Determine the [x, y] coordinate at the center of the cell enclosing the given text.  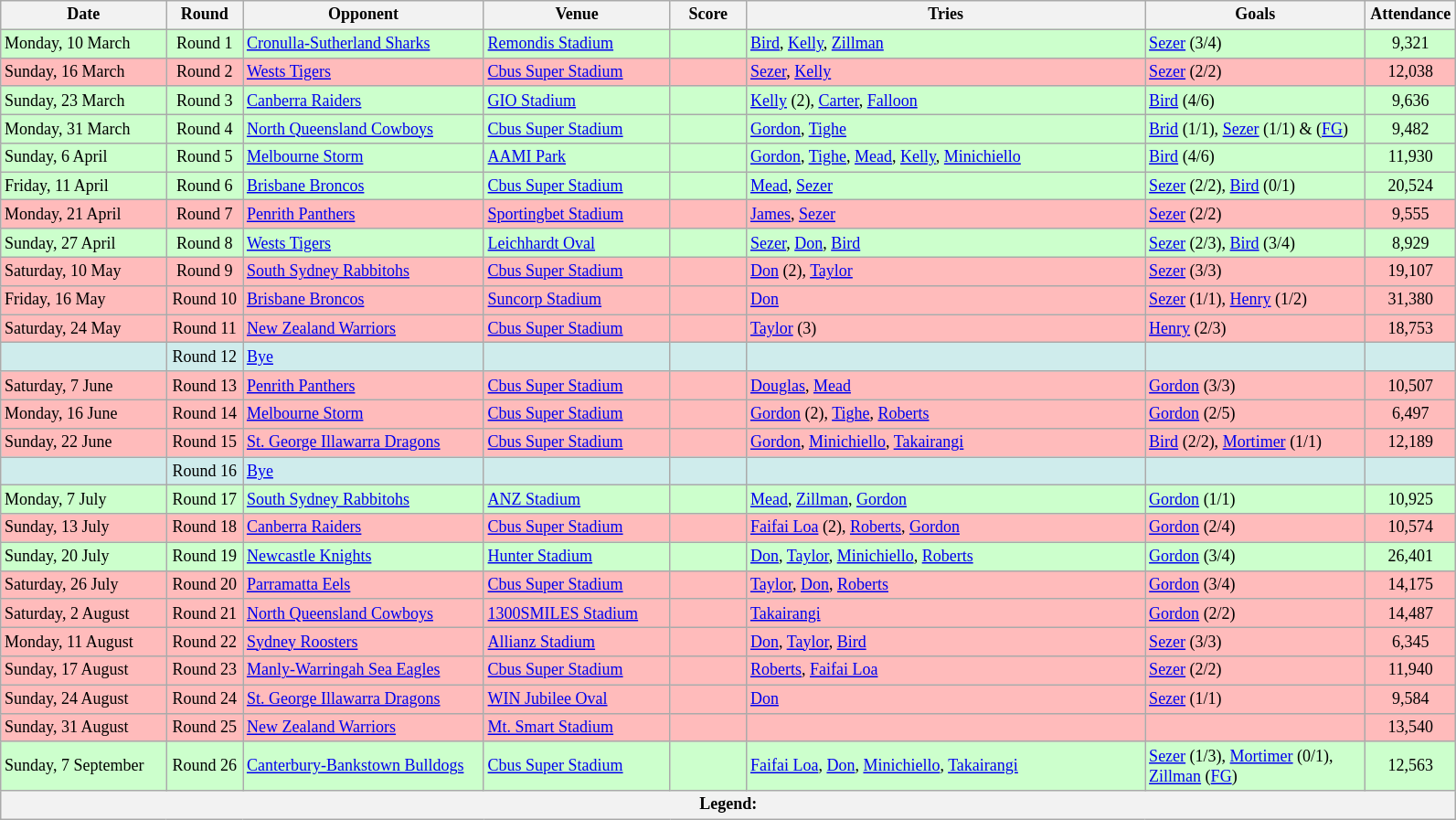
Sunday, 27 April [84, 243]
Round 9 [205, 271]
Hunter Stadium [577, 556]
Gordon, Tighe, Mead, Kelly, Minichiello [946, 157]
Round 18 [205, 528]
10,925 [1411, 499]
Remondis Stadium [577, 44]
Round 6 [205, 186]
Round 19 [205, 556]
Monday, 16 June [84, 413]
Leichhardt Oval [577, 243]
14,175 [1411, 585]
Allianz Stadium [577, 642]
18,753 [1411, 329]
Bird (2/2), Mortimer (1/1) [1256, 442]
Sunday, 13 July [84, 528]
GIO Stadium [577, 101]
Round 21 [205, 612]
9,584 [1411, 698]
AAMI Park [577, 157]
Sunday, 20 July [84, 556]
Legend: [728, 804]
Monday, 21 April [84, 214]
Gordon (2/5) [1256, 413]
Gordon (2), Tighe, Roberts [946, 413]
Sunday, 24 August [84, 698]
Sezer (1/3), Mortimer (0/1), Zillman (FG) [1256, 766]
Round 11 [205, 329]
Mead, Zillman, Gordon [946, 499]
Round 5 [205, 157]
Saturday, 24 May [84, 329]
12,038 [1411, 71]
Saturday, 7 June [84, 386]
Sunday, 23 March [84, 101]
Canterbury-Bankstown Bulldogs [364, 766]
ANZ Stadium [577, 499]
14,487 [1411, 612]
6,345 [1411, 642]
Round 2 [205, 71]
Tries [946, 15]
6,497 [1411, 413]
James, Sezer [946, 214]
Manly-Warringah Sea Eagles [364, 671]
Monday, 31 March [84, 128]
Sunday, 17 August [84, 671]
Venue [577, 15]
Round 16 [205, 472]
10,574 [1411, 528]
Taylor, Don, Roberts [946, 585]
Round 1 [205, 44]
Gordon (2/2) [1256, 612]
Gordon (3/3) [1256, 386]
Sunday, 22 June [84, 442]
Don (2), Taylor [946, 271]
9,636 [1411, 101]
Taylor (3) [946, 329]
9,321 [1411, 44]
WIN Jubilee Oval [577, 698]
Round 13 [205, 386]
Round 4 [205, 128]
Mead, Sezer [946, 186]
Goals [1256, 15]
Round 26 [205, 766]
Sportingbet Stadium [577, 214]
Round 3 [205, 101]
Sezer (3/4) [1256, 44]
Brid (1/1), Sezer (1/1) & (FG) [1256, 128]
12,189 [1411, 442]
Newcastle Knights [364, 556]
Round [205, 15]
Gordon, Minichiello, Takairangi [946, 442]
Round 8 [205, 243]
Suncorp Stadium [577, 300]
Mt. Smart Stadium [577, 728]
Kelly (2), Carter, Falloon [946, 101]
Monday, 7 July [84, 499]
Saturday, 10 May [84, 271]
Sezer, Don, Bird [946, 243]
Attendance [1411, 15]
31,380 [1411, 300]
Douglas, Mead [946, 386]
Round 24 [205, 698]
Sezer (2/2), Bird (0/1) [1256, 186]
9,482 [1411, 128]
Parramatta Eels [364, 585]
Round 7 [205, 214]
Roberts, Faifai Loa [946, 671]
26,401 [1411, 556]
1300SMILES Stadium [577, 612]
13,540 [1411, 728]
Sunday, 31 August [84, 728]
Gordon (1/1) [1256, 499]
Round 14 [205, 413]
12,563 [1411, 766]
Round 25 [205, 728]
Sezer, Kelly [946, 71]
Monday, 11 August [84, 642]
Don, Taylor, Minichiello, Roberts [946, 556]
Saturday, 26 July [84, 585]
Sezer (1/1) [1256, 698]
Sezer (1/1), Henry (1/2) [1256, 300]
19,107 [1411, 271]
Opponent [364, 15]
Sunday, 7 September [84, 766]
Faifai Loa (2), Roberts, Gordon [946, 528]
Gordon (2/4) [1256, 528]
Friday, 11 April [84, 186]
Bird, Kelly, Zillman [946, 44]
8,929 [1411, 243]
Henry (2/3) [1256, 329]
Sunday, 6 April [84, 157]
Friday, 16 May [84, 300]
Faifai Loa, Don, Minichiello, Takairangi [946, 766]
Round 12 [205, 357]
Round 15 [205, 442]
Round 10 [205, 300]
11,940 [1411, 671]
9,555 [1411, 214]
Monday, 10 March [84, 44]
Sydney Roosters [364, 642]
Score [708, 15]
Gordon, Tighe [946, 128]
Cronulla-Sutherland Sharks [364, 44]
10,507 [1411, 386]
Round 20 [205, 585]
Takairangi [946, 612]
Round 22 [205, 642]
Saturday, 2 August [84, 612]
Don, Taylor, Bird [946, 642]
Round 23 [205, 671]
Sunday, 16 March [84, 71]
Round 17 [205, 499]
Sezer (2/3), Bird (3/4) [1256, 243]
20,524 [1411, 186]
Date [84, 15]
11,930 [1411, 157]
